Output the [x, y] coordinate of the center of the cell containing the given text.  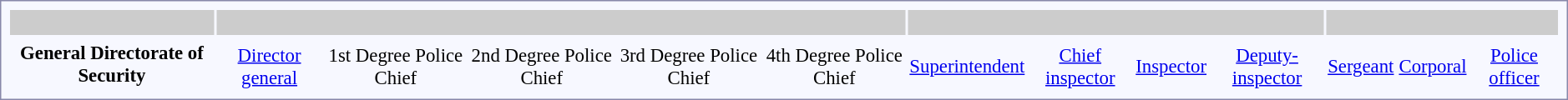
Inspector [1171, 67]
Chief inspector [1080, 67]
Sergeant [1361, 67]
General Directorate of Security [112, 63]
Deputy-inspector [1267, 67]
Corporal [1433, 67]
2nd Degree Police Chief [542, 67]
Police officer [1515, 67]
3rd Degree Police Chief [689, 67]
4th Degree Police Chief [835, 67]
Director general [269, 67]
Superintendent [967, 67]
1st Degree Police Chief [396, 67]
